Output the [x, y] coordinate of the center of the cell containing the given text.  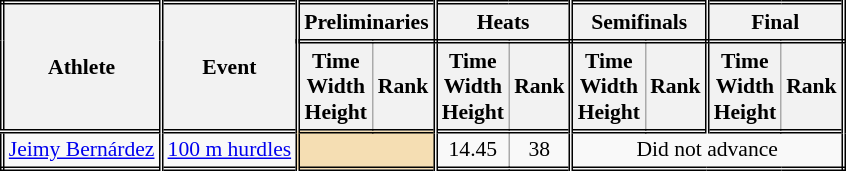
14.45 [472, 150]
Final [775, 22]
Athlete [82, 67]
100 m hurdles [230, 150]
Semifinals [639, 22]
Preliminaries [366, 22]
Event [230, 67]
Jeimy Bernárdez [82, 150]
38 [540, 150]
Heats [503, 22]
Did not advance [707, 150]
